Pinpoint the cell where the given text exists, returning its [x, y] midpoint coordinate. 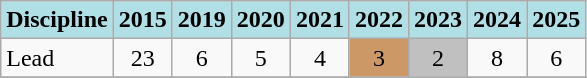
5 [260, 58]
3 [378, 58]
2023 [438, 20]
Discipline [57, 20]
2015 [142, 20]
2021 [320, 20]
2 [438, 58]
8 [498, 58]
23 [142, 58]
2019 [202, 20]
2025 [556, 20]
4 [320, 58]
2024 [498, 20]
2020 [260, 20]
Lead [57, 58]
2022 [378, 20]
